Search for the cell housing the specified text and yield its [x, y] center coordinate. 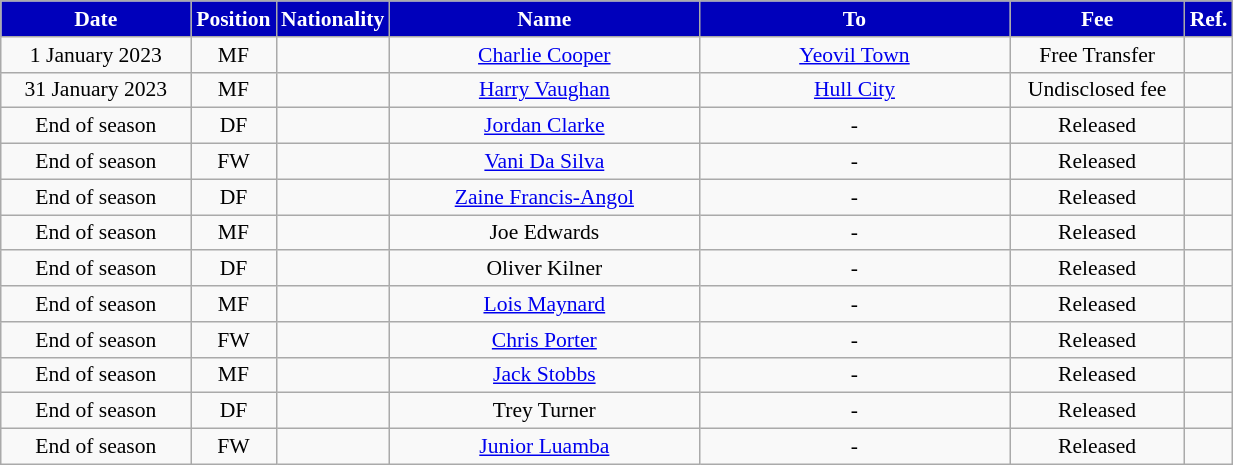
Nationality [332, 19]
Undisclosed fee [1098, 90]
Lois Maynard [544, 304]
Charlie Cooper [544, 55]
Harry Vaughan [544, 90]
Date [96, 19]
Vani Da Silva [544, 162]
Joe Edwards [544, 233]
Free Transfer [1098, 55]
Ref. [1209, 19]
Position [234, 19]
Junior Luamba [544, 447]
Trey Turner [544, 411]
Chris Porter [544, 340]
31 January 2023 [96, 90]
To [854, 19]
Name [544, 19]
Oliver Kilner [544, 269]
Hull City [854, 90]
Fee [1098, 19]
Yeovil Town [854, 55]
Jordan Clarke [544, 126]
Zaine Francis-Angol [544, 197]
1 January 2023 [96, 55]
Jack Stobbs [544, 375]
